Find where the given text appears and provide that cell's center as [X, Y] coordinate. 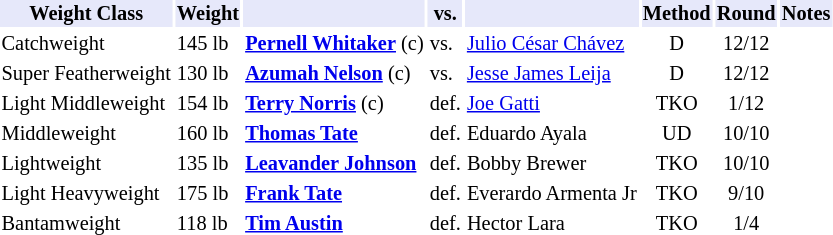
Terry Norris (c) [335, 104]
Catchweight [86, 44]
130 lb [208, 74]
Middleweight [86, 134]
Light Middleweight [86, 104]
9/10 [746, 194]
154 lb [208, 104]
Light Heavyweight [86, 194]
Jesse James Leija [552, 74]
Julio César Chávez [552, 44]
Azumah Nelson (c) [335, 74]
Pernell Whitaker (c) [335, 44]
Notes [806, 14]
Frank Tate [335, 194]
175 lb [208, 194]
Eduardo Ayala [552, 134]
135 lb [208, 164]
Thomas Tate [335, 134]
Lightweight [86, 164]
145 lb [208, 44]
Leavander Johnson [335, 164]
1/12 [746, 104]
Bobby Brewer [552, 164]
Weight [208, 14]
Super Featherweight [86, 74]
Method [676, 14]
Round [746, 14]
UD [676, 134]
Joe Gatti [552, 104]
160 lb [208, 134]
Weight Class [86, 14]
Everardo Armenta Jr [552, 194]
